Extract the (X, Y) coordinate from the center of the cell holding the provided text.  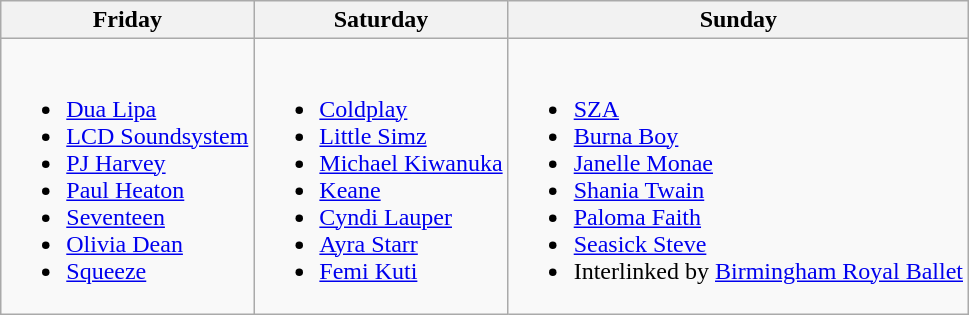
Dua LipaLCD SoundsystemPJ HarveyPaul HeatonSeventeenOlivia DeanSqueeze (128, 176)
Saturday (381, 20)
ColdplayLittle SimzMichael KiwanukaKeaneCyndi LauperAyra StarrFemi Kuti (381, 176)
Sunday (738, 20)
SZABurna BoyJanelle MonaeShania TwainPaloma FaithSeasick SteveInterlinked by Birmingham Royal Ballet (738, 176)
Friday (128, 20)
